Return (x, y) of the center of cell containing provided text 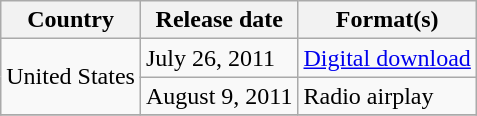
July 26, 2011 (219, 58)
Release date (219, 20)
Country (71, 20)
United States (71, 77)
Radio airplay (387, 96)
August 9, 2011 (219, 96)
Format(s) (387, 20)
Digital download (387, 58)
